Provide the [X, Y] coordinate of the cell's center where the given text is located.  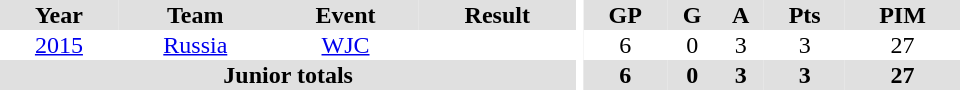
PIM [902, 15]
Pts [804, 15]
Year [59, 15]
Russia [196, 45]
2015 [59, 45]
Team [196, 15]
Result [497, 15]
WJC [346, 45]
A [740, 15]
GP [625, 15]
Event [346, 15]
G [692, 15]
Junior totals [288, 75]
